Pinpoint the cell where the given text exists, returning its (x, y) midpoint coordinate. 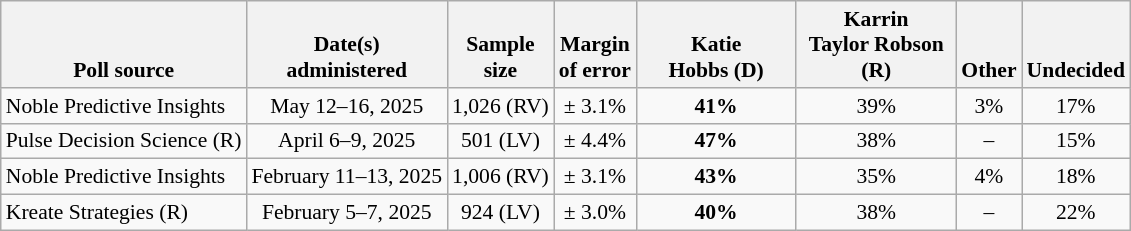
22% (1076, 213)
18% (1076, 177)
Pulse Decision Science (R) (124, 141)
47% (716, 141)
Marginof error (595, 44)
35% (876, 177)
43% (716, 177)
February 5–7, 2025 (346, 213)
± 3.0% (595, 213)
± 4.4% (595, 141)
February 11–13, 2025 (346, 177)
924 (LV) (500, 213)
4% (988, 177)
KarrinTaylor Robson (R) (876, 44)
1,026 (RV) (500, 106)
KatieHobbs (D) (716, 44)
April 6–9, 2025 (346, 141)
1,006 (RV) (500, 177)
15% (1076, 141)
Date(s)administered (346, 44)
Poll source (124, 44)
41% (716, 106)
40% (716, 213)
May 12–16, 2025 (346, 106)
17% (1076, 106)
Undecided (1076, 44)
3% (988, 106)
Other (988, 44)
Kreate Strategies (R) (124, 213)
Samplesize (500, 44)
501 (LV) (500, 141)
39% (876, 106)
